Identify which cell holds the provided text, then report its [X, Y] central coordinate. 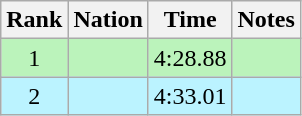
Nation [108, 20]
2 [34, 96]
4:33.01 [190, 96]
1 [34, 58]
Rank [34, 20]
Time [190, 20]
4:28.88 [190, 58]
Notes [266, 20]
